For the text-containing cell, return its midpoint in [x, y] coordinate format. 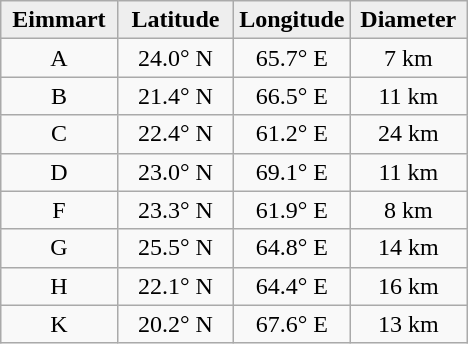
20.2° N [175, 324]
24.0° N [175, 58]
K [59, 324]
61.9° E [292, 210]
69.1° E [292, 172]
64.4° E [292, 286]
14 km [408, 248]
16 km [408, 286]
13 km [408, 324]
7 km [408, 58]
22.4° N [175, 134]
C [59, 134]
B [59, 96]
23.0° N [175, 172]
21.4° N [175, 96]
64.8° E [292, 248]
Eimmart [59, 20]
61.2° E [292, 134]
25.5° N [175, 248]
8 km [408, 210]
23.3° N [175, 210]
24 km [408, 134]
22.1° N [175, 286]
66.5° E [292, 96]
Diameter [408, 20]
Latitude [175, 20]
65.7° E [292, 58]
A [59, 58]
D [59, 172]
G [59, 248]
67.6° E [292, 324]
F [59, 210]
H [59, 286]
Longitude [292, 20]
